Output the [X, Y] coordinate of the center of the cell containing the given text.  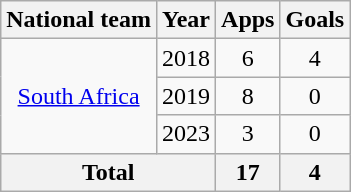
2023 [186, 134]
South Africa [79, 96]
Year [186, 20]
Goals [315, 20]
2019 [186, 96]
2018 [186, 58]
3 [248, 134]
6 [248, 58]
Total [108, 172]
National team [79, 20]
Apps [248, 20]
17 [248, 172]
8 [248, 96]
